Locate the cell with the specified text and output its [X, Y] center coordinate. 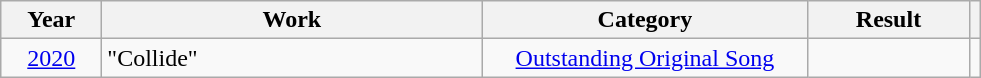
Category [645, 20]
Result [888, 20]
Work [292, 20]
2020 [52, 58]
"Collide" [292, 58]
Outstanding Original Song [645, 58]
Year [52, 20]
